From the cell containing the given text, extract its center point as [X, Y] coordinate. 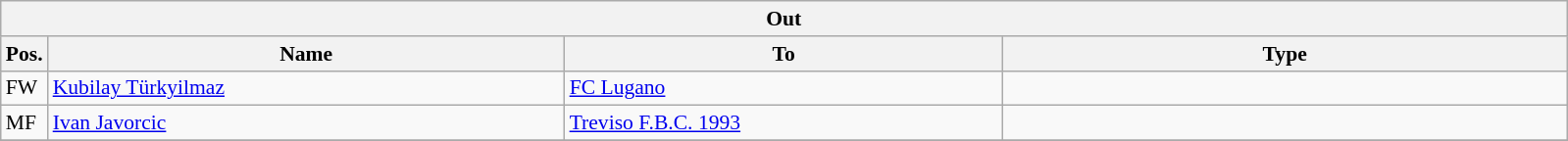
Type [1285, 54]
Pos. [25, 54]
To [784, 54]
MF [25, 123]
Ivan Javorcic [306, 123]
Kubilay Türkyilmaz [306, 88]
Out [784, 19]
Treviso F.B.C. 1993 [784, 123]
FW [25, 88]
FC Lugano [784, 88]
Name [306, 54]
